From the cell containing the given text, extract its center point as (X, Y) coordinate. 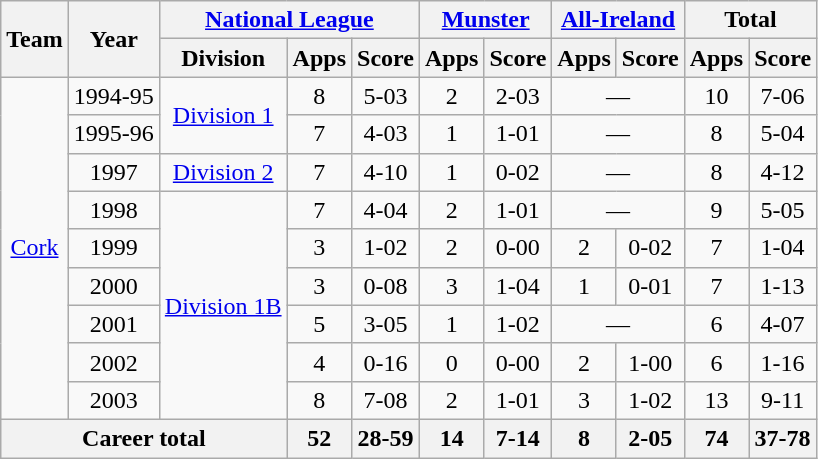
2002 (114, 362)
5 (319, 324)
Cork (35, 248)
7-14 (518, 438)
1-13 (783, 286)
5-04 (783, 134)
2003 (114, 400)
All-Ireland (618, 20)
Munster (485, 20)
52 (319, 438)
Year (114, 39)
7-06 (783, 96)
Division 1B (223, 305)
4-03 (386, 134)
1-16 (783, 362)
4-10 (386, 172)
Division (223, 58)
9-11 (783, 400)
14 (451, 438)
7-08 (386, 400)
1998 (114, 210)
2-03 (518, 96)
2001 (114, 324)
Division 1 (223, 115)
3-05 (386, 324)
4-07 (783, 324)
1997 (114, 172)
74 (716, 438)
1-00 (650, 362)
4 (319, 362)
Team (35, 39)
28-59 (386, 438)
9 (716, 210)
2-05 (650, 438)
2000 (114, 286)
13 (716, 400)
4-04 (386, 210)
0 (451, 362)
5-03 (386, 96)
Division 2 (223, 172)
5-05 (783, 210)
1995-96 (114, 134)
Total (750, 20)
0-08 (386, 286)
Career total (144, 438)
0-16 (386, 362)
4-12 (783, 172)
1999 (114, 248)
0-01 (650, 286)
National League (289, 20)
10 (716, 96)
37-78 (783, 438)
1994-95 (114, 96)
